Find where the given text appears and provide that cell's center as (X, Y) coordinate. 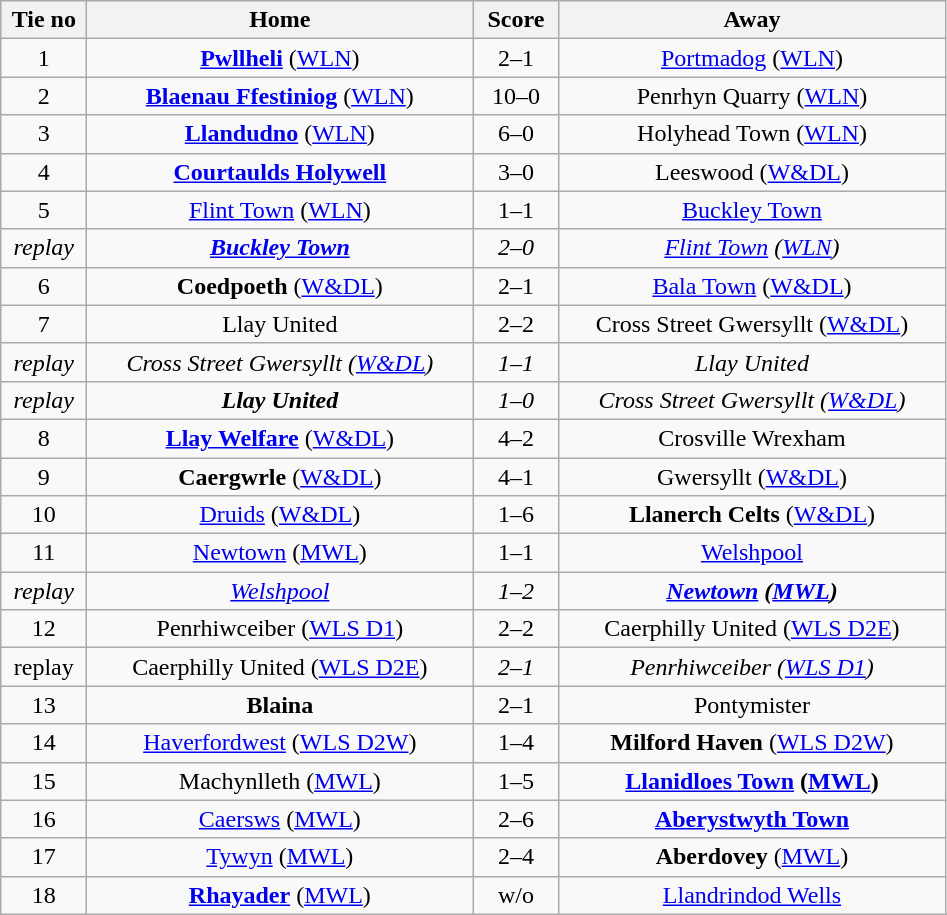
Machynlleth (MWL) (280, 781)
1–4 (516, 743)
14 (44, 743)
9 (44, 477)
2–6 (516, 819)
18 (44, 895)
2–0 (516, 248)
5 (44, 210)
2–4 (516, 857)
Holyhead Town (WLN) (752, 134)
Llay Welfare (W&DL) (280, 438)
16 (44, 819)
Bala Town (W&DL) (752, 286)
w/o (516, 895)
12 (44, 629)
10–0 (516, 96)
3–0 (516, 172)
1–5 (516, 781)
Crosville Wrexham (752, 438)
Aberystwyth Town (752, 819)
1–0 (516, 400)
Haverfordwest (WLS D2W) (280, 743)
Score (516, 20)
Llandudno (WLN) (280, 134)
Rhayader (MWL) (280, 895)
2 (44, 96)
Tywyn (MWL) (280, 857)
Tie no (44, 20)
Penrhyn Quarry (WLN) (752, 96)
Pwllheli (WLN) (280, 58)
10 (44, 515)
Portmadog (WLN) (752, 58)
11 (44, 553)
4–2 (516, 438)
Caersws (MWL) (280, 819)
Caergwrle (W&DL) (280, 477)
7 (44, 324)
Pontymister (752, 705)
Druids (W&DL) (280, 515)
4–1 (516, 477)
Llanerch Celts (W&DL) (752, 515)
Home (280, 20)
3 (44, 134)
1–6 (516, 515)
1 (44, 58)
13 (44, 705)
6 (44, 286)
Llanidloes Town (MWL) (752, 781)
6–0 (516, 134)
Courtaulds Holywell (280, 172)
Milford Haven (WLS D2W) (752, 743)
8 (44, 438)
Gwersyllt (W&DL) (752, 477)
1–2 (516, 591)
4 (44, 172)
17 (44, 857)
Coedpoeth (W&DL) (280, 286)
Blaenau Ffestiniog (WLN) (280, 96)
Aberdovey (MWL) (752, 857)
Away (752, 20)
Blaina (280, 705)
15 (44, 781)
Leeswood (W&DL) (752, 172)
Llandrindod Wells (752, 895)
